Pinpoint the cell where the given text exists, returning its [x, y] midpoint coordinate. 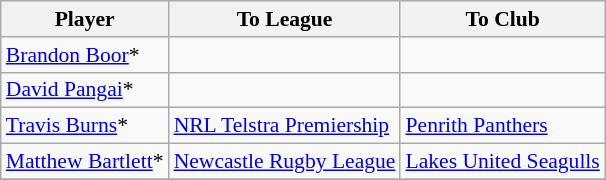
Lakes United Seagulls [502, 162]
NRL Telstra Premiership [285, 126]
Brandon Boor* [85, 55]
Penrith Panthers [502, 126]
To League [285, 19]
David Pangai* [85, 90]
Travis Burns* [85, 126]
Player [85, 19]
Matthew Bartlett* [85, 162]
Newcastle Rugby League [285, 162]
To Club [502, 19]
